Return (X, Y) of the center of cell containing provided text 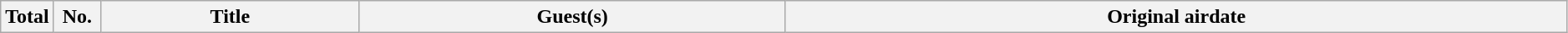
Guest(s) (572, 17)
Title (230, 17)
Total (28, 17)
No. (77, 17)
Original airdate (1176, 17)
